Capture the cell that displays the provided text and extract its (X, Y) central coordinate. 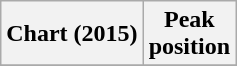
Peakposition (189, 34)
Chart (2015) (72, 34)
